Return the (x, y) coordinate for the center point of the cell that contains the specified text.  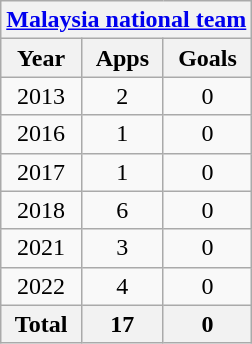
2017 (42, 172)
2016 (42, 134)
Year (42, 58)
3 (122, 248)
Total (42, 324)
Apps (122, 58)
2018 (42, 210)
6 (122, 210)
17 (122, 324)
Goals (208, 58)
Malaysia national team (126, 20)
2022 (42, 286)
2 (122, 96)
4 (122, 286)
2013 (42, 96)
2021 (42, 248)
